Pinpoint the cell where the given text exists, returning its [x, y] midpoint coordinate. 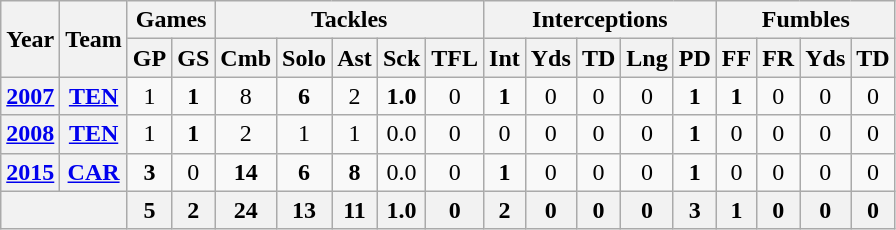
FF [736, 58]
11 [355, 210]
2007 [30, 96]
Sck [401, 58]
Ast [355, 58]
Year [30, 39]
Solo [304, 58]
Games [170, 20]
Cmb [246, 58]
Tackles [350, 20]
Int [505, 58]
5 [149, 210]
Fumbles [806, 20]
GS [194, 58]
2008 [30, 134]
Interceptions [600, 20]
GP [149, 58]
CAR [94, 172]
Lng [647, 58]
FR [778, 58]
13 [304, 210]
14 [246, 172]
Team [94, 39]
PD [694, 58]
2015 [30, 172]
TFL [455, 58]
24 [246, 210]
